Provide the [X, Y] coordinate of the cell's center where the given text is located.  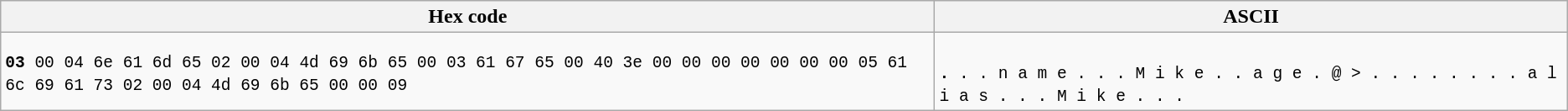
03 00 04 6e 61 6d 65 02 00 04 4d 69 6b 65 00 03 61 67 65 00 40 3e 00 00 00 00 00 00 00 05 61 6c 69 61 73 02 00 04 4d 69 6b 65 00 00 09 [467, 71]
. . . n a m e . . . M i k e . . a g e . @ > . . . . . . . . a l i a s . . . M i k e . . . [1251, 71]
ASCII [1251, 17]
Hex code [467, 17]
